Identify which cell holds the provided text, then report its (X, Y) central coordinate. 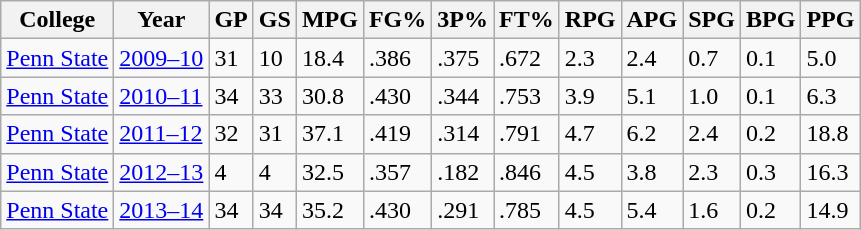
.386 (397, 58)
.672 (527, 58)
10 (274, 58)
35.2 (330, 210)
2011–12 (162, 134)
1.6 (712, 210)
37.1 (330, 134)
.314 (463, 134)
32 (231, 134)
2009–10 (162, 58)
33 (274, 96)
2010–11 (162, 96)
.419 (397, 134)
FT% (527, 20)
PPG (830, 20)
5.4 (652, 210)
College (58, 20)
.846 (527, 172)
APG (652, 20)
RPG (590, 20)
.753 (527, 96)
5.0 (830, 58)
.785 (527, 210)
.344 (463, 96)
.375 (463, 58)
4.7 (590, 134)
.791 (527, 134)
SPG (712, 20)
6.3 (830, 96)
30.8 (330, 96)
6.2 (652, 134)
0.3 (770, 172)
Year (162, 20)
18.8 (830, 134)
2013–14 (162, 210)
GP (231, 20)
3.8 (652, 172)
FG% (397, 20)
0.7 (712, 58)
MPG (330, 20)
18.4 (330, 58)
BPG (770, 20)
.357 (397, 172)
.291 (463, 210)
3P% (463, 20)
32.5 (330, 172)
5.1 (652, 96)
3.9 (590, 96)
GS (274, 20)
16.3 (830, 172)
.182 (463, 172)
14.9 (830, 210)
1.0 (712, 96)
2012–13 (162, 172)
